Search for the cell housing the specified text and yield its [X, Y] center coordinate. 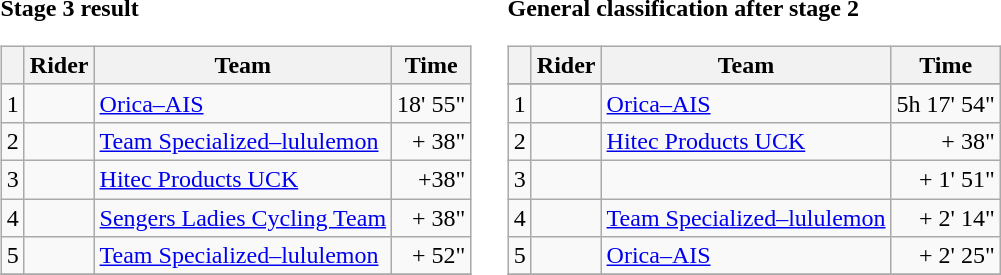
5h 17' 54" [946, 103]
Sengers Ladies Cycling Team [243, 217]
+38" [432, 179]
+ 2' 14" [946, 217]
+ 52" [432, 256]
+ 2' 25" [946, 256]
18' 55" [432, 103]
+ 1' 51" [946, 179]
